Detect which cell encompasses the target text, then output its (X, Y) center coordinate. 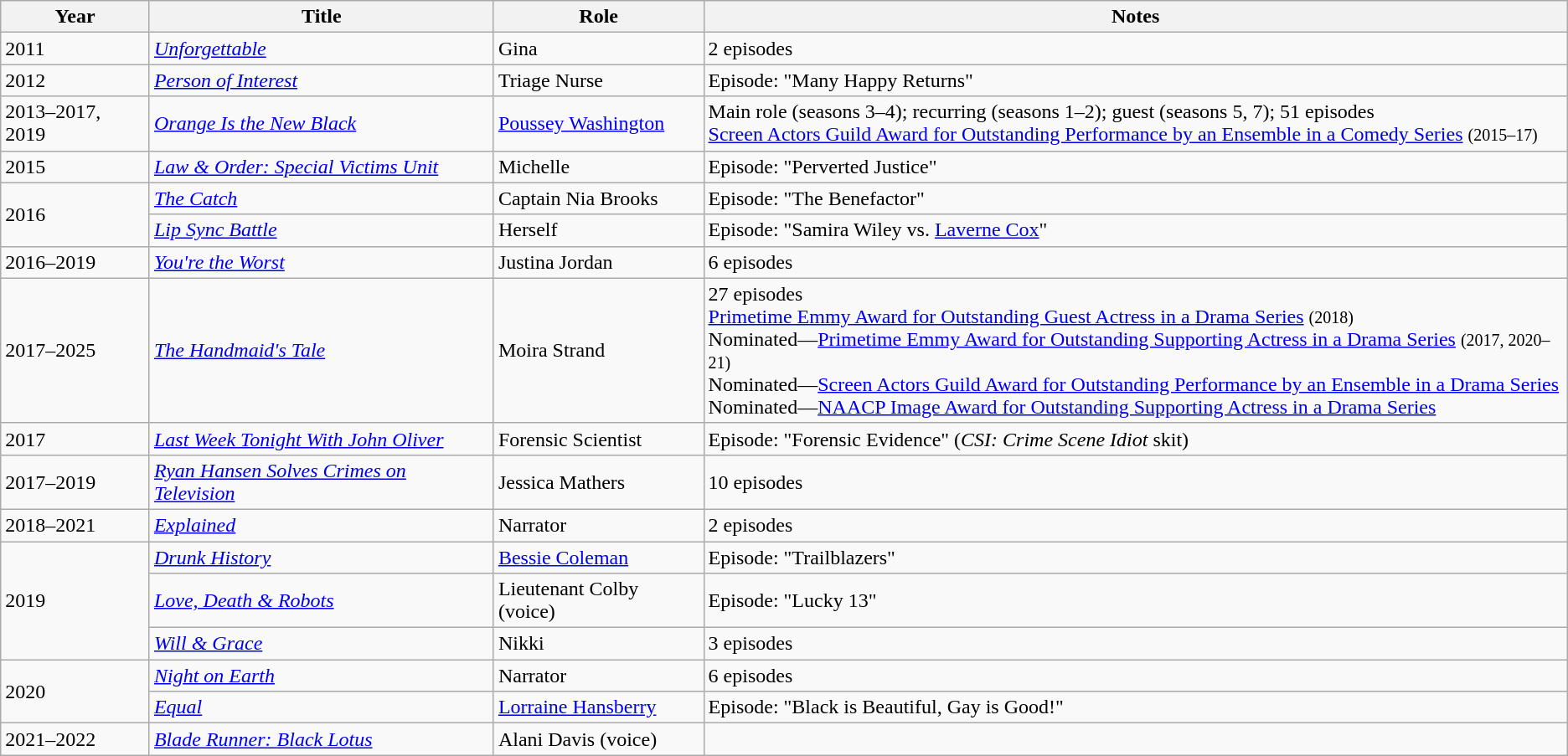
You're the Worst (322, 262)
2021–2022 (75, 739)
Night on Earth (322, 676)
2017 (75, 439)
Year (75, 17)
Episode: "Perverted Justice" (1136, 167)
Person of Interest (322, 80)
2017–2025 (75, 350)
Episode: "Forensic Evidence" (CSI: Crime Scene Idiot skit) (1136, 439)
Blade Runner: Black Lotus (322, 739)
Episode: "Many Happy Returns" (1136, 80)
Alani Davis (voice) (598, 739)
Poussey Washington (598, 124)
Michelle (598, 167)
Bessie Coleman (598, 557)
Herself (598, 230)
2020 (75, 692)
The Catch (322, 198)
Episode: "The Benefactor" (1136, 198)
Lip Sync Battle (322, 230)
2012 (75, 80)
Title (322, 17)
Ryan Hansen Solves Crimes on Television (322, 482)
The Handmaid's Tale (322, 350)
Lieutenant Colby (voice) (598, 601)
Role (598, 17)
10 episodes (1136, 482)
Lorraine Hansberry (598, 707)
Episode: "Trailblazers" (1136, 557)
2013–2017, 2019 (75, 124)
Episode: "Lucky 13" (1136, 601)
3 episodes (1136, 644)
2015 (75, 167)
Moira Strand (598, 350)
2017–2019 (75, 482)
Nikki (598, 644)
2019 (75, 599)
Episode: "Black is Beautiful, Gay is Good!" (1136, 707)
Forensic Scientist (598, 439)
Episode: "Samira Wiley vs. Laverne Cox" (1136, 230)
Unforgettable (322, 49)
Last Week Tonight With John Oliver (322, 439)
Triage Nurse (598, 80)
Law & Order: Special Victims Unit (322, 167)
Gina (598, 49)
2018–2021 (75, 525)
Love, Death & Robots (322, 601)
2016 (75, 214)
2016–2019 (75, 262)
Orange Is the New Black (322, 124)
Notes (1136, 17)
Will & Grace (322, 644)
Captain Nia Brooks (598, 198)
Drunk History (322, 557)
2011 (75, 49)
Explained (322, 525)
Justina Jordan (598, 262)
Equal (322, 707)
Jessica Mathers (598, 482)
